Find where the given text appears and provide that cell's center as (x, y) coordinate. 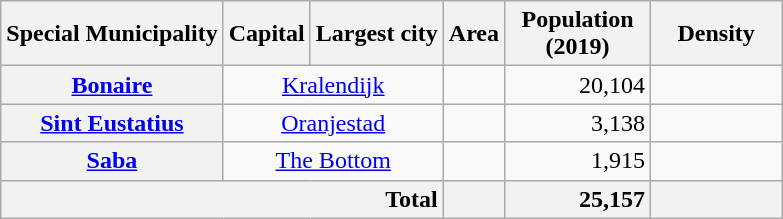
1,915 (578, 161)
Sint Eustatius (112, 123)
Largest city (376, 34)
Population(2019) (578, 34)
Saba (112, 161)
Capital (266, 34)
Special Municipality (112, 34)
Oranjestad (333, 123)
3,138 (578, 123)
Bonaire (112, 85)
25,157 (578, 199)
Kralendijk (333, 85)
Total (222, 199)
The Bottom (333, 161)
Area (474, 34)
20,104 (578, 85)
Density (716, 34)
